Provide the (x, y) coordinate of the cell's center where the given text is located.  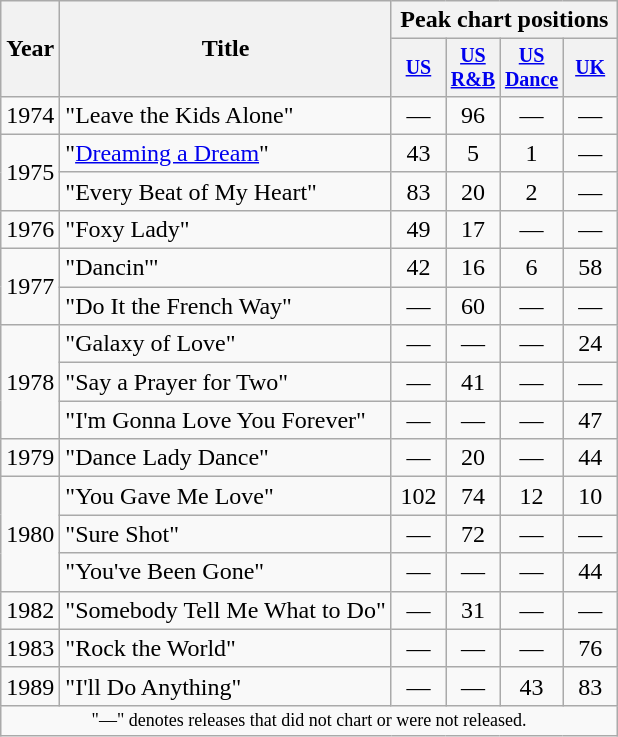
"Foxy Lady" (226, 229)
1977 (30, 287)
"Do It the French Way" (226, 306)
5 (473, 153)
2 (532, 191)
96 (473, 115)
"Galaxy of Love" (226, 344)
1980 (30, 534)
24 (590, 344)
47 (590, 420)
"Somebody Tell Me What to Do" (226, 610)
"Sure Shot" (226, 534)
"Every Beat of My Heart" (226, 191)
76 (590, 648)
USR&B (473, 68)
16 (473, 268)
"I'm Gonna Love You Forever" (226, 420)
72 (473, 534)
1975 (30, 172)
Peak chart positions (504, 20)
31 (473, 610)
1983 (30, 648)
Title (226, 49)
USDance (532, 68)
12 (532, 496)
"—" denotes releases that did not chart or were not released. (310, 720)
74 (473, 496)
"I'll Do Anything" (226, 686)
60 (473, 306)
41 (473, 382)
1979 (30, 458)
6 (532, 268)
1978 (30, 382)
42 (418, 268)
10 (590, 496)
"Dreaming a Dream" (226, 153)
"Dancin'" (226, 268)
17 (473, 229)
1 (532, 153)
"You Gave Me Love" (226, 496)
1982 (30, 610)
1974 (30, 115)
"You've Been Gone" (226, 572)
1976 (30, 229)
"Rock the World" (226, 648)
US (418, 68)
"Say a Prayer for Two" (226, 382)
"Leave the Kids Alone" (226, 115)
"Dance Lady Dance" (226, 458)
Year (30, 49)
49 (418, 229)
58 (590, 268)
102 (418, 496)
1989 (30, 686)
UK (590, 68)
